Return the [X, Y] coordinate for the center point of the cell that contains the specified text.  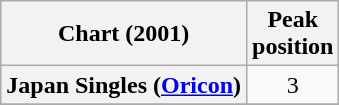
Japan Singles (Oricon) [124, 85]
Chart (2001) [124, 34]
3 [293, 85]
Peakposition [293, 34]
